Provide the (X, Y) coordinate of the cell's center where the given text is located.  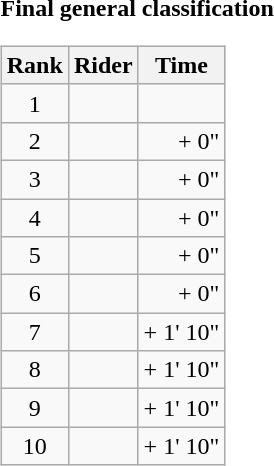
5 (34, 256)
2 (34, 141)
Time (182, 65)
8 (34, 370)
4 (34, 217)
3 (34, 179)
1 (34, 103)
9 (34, 408)
Rank (34, 65)
Rider (103, 65)
7 (34, 332)
6 (34, 294)
10 (34, 446)
